Output the (x, y) coordinate of the center of the cell containing the given text.  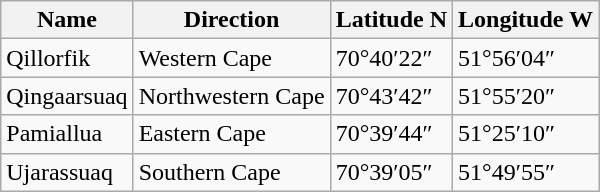
Latitude N (391, 20)
70°43′42″ (391, 96)
Pamiallua (67, 134)
Western Cape (232, 58)
Qillorfik (67, 58)
51°55′20″ (526, 96)
Eastern Cape (232, 134)
Qingaarsuaq (67, 96)
Southern Cape (232, 172)
70°39′44″ (391, 134)
51°25′10″ (526, 134)
Ujarassuaq (67, 172)
51°49′55″ (526, 172)
70°40′22″ (391, 58)
Northwestern Cape (232, 96)
Name (67, 20)
70°39′05″ (391, 172)
51°56′04″ (526, 58)
Direction (232, 20)
Longitude W (526, 20)
